Pinpoint the cell where the given text exists, returning its (X, Y) midpoint coordinate. 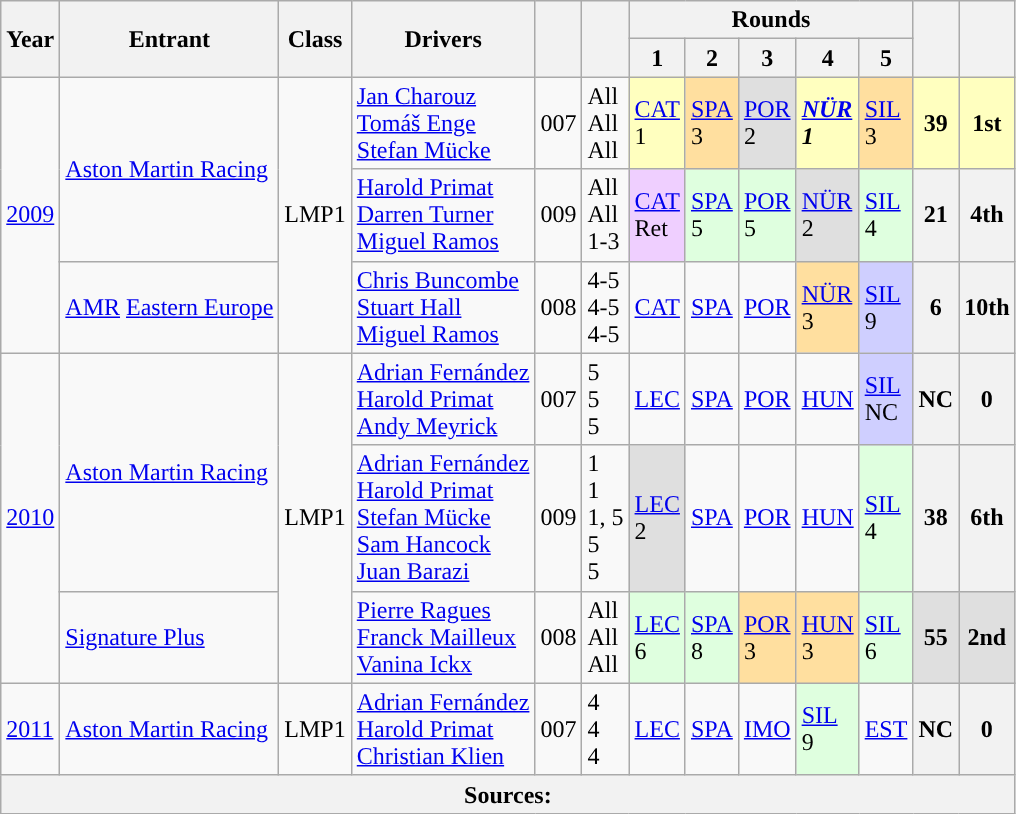
Adrian Fernández Harold Primat Stefan Mücke Sam Hancock Juan Barazi (443, 518)
NÜR2 (828, 215)
HUN3 (828, 637)
POR3 (767, 637)
Chris Buncombe Stuart Hall Miguel Ramos (443, 307)
Jan Charouz Tomáš Enge Stefan Mücke (443, 123)
Adrian Fernández Harold Primat Andy Meyrick (443, 399)
SIL3 (886, 123)
Sources: (508, 794)
SPA3 (712, 123)
SPA8 (712, 637)
1st (987, 123)
SILNC (886, 399)
Drivers (443, 39)
555 (606, 399)
Class (315, 39)
LEC2 (657, 518)
CAT (657, 307)
LEC6 (657, 637)
2011 (30, 729)
Harold Primat Darren Turner Miguel Ramos (443, 215)
10th (987, 307)
2009 (30, 215)
IMO (767, 729)
AMR Eastern Europe (170, 307)
38 (936, 518)
EST (886, 729)
3 (767, 58)
6 (936, 307)
5 (886, 58)
4-54-54-5 (606, 307)
4 (828, 58)
CAT1 (657, 123)
Entrant (170, 39)
AllAll1-3 (606, 215)
POR2 (767, 123)
SPA5 (712, 215)
Rounds (771, 20)
SIL6 (886, 637)
1 (657, 58)
39 (936, 123)
NÜR3 (828, 307)
2 (712, 58)
6th (987, 518)
111, 555 (606, 518)
CATRet (657, 215)
Adrian Fernández Harold Primat Christian Klien (443, 729)
55 (936, 637)
NÜR1 (828, 123)
2010 (30, 518)
444 (606, 729)
21 (936, 215)
4th (987, 215)
Pierre Ragues Franck Mailleux Vanina Ickx (443, 637)
POR5 (767, 215)
2nd (987, 637)
Year (30, 39)
Signature Plus (170, 637)
